Extract the [X, Y] coordinate from the center of the cell holding the provided text.  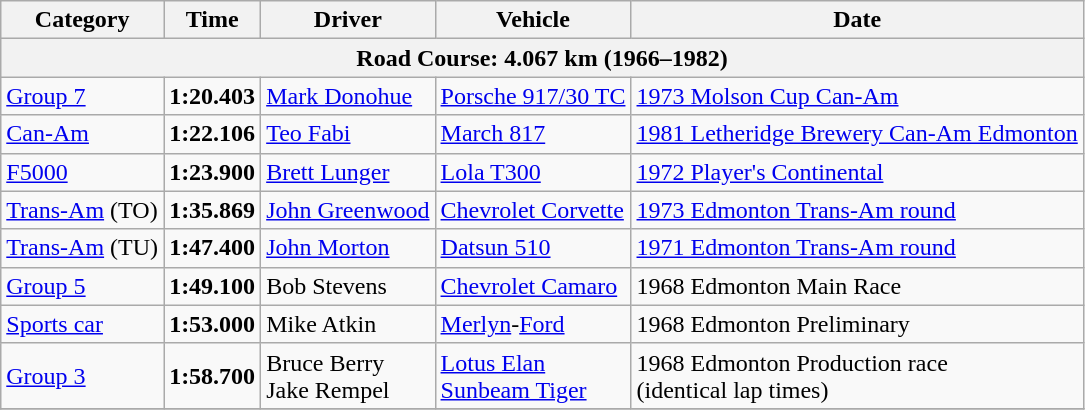
1:22.106 [212, 134]
Group 3 [82, 376]
John Greenwood [348, 210]
1968 Edmonton Preliminary [857, 324]
1972 Player's Continental [857, 172]
1968 Edmonton Production race(identical lap times) [857, 376]
Trans-Am (TO) [82, 210]
Road Course: 4.067 km (1966–1982) [542, 58]
Date [857, 20]
Chevrolet Camaro [533, 286]
Chevrolet Corvette [533, 210]
Merlyn-Ford [533, 324]
Time [212, 20]
Teo Fabi [348, 134]
Bruce BerryJake Rempel [348, 376]
1973 Molson Cup Can-Am [857, 96]
Porsche 917/30 TC [533, 96]
Datsun 510 [533, 248]
Mike Atkin [348, 324]
Group 5 [82, 286]
Category [82, 20]
1:35.869 [212, 210]
Brett Lunger [348, 172]
March 817 [533, 134]
Bob Stevens [348, 286]
1:47.400 [212, 248]
1:49.100 [212, 286]
Group 7 [82, 96]
1:58.700 [212, 376]
1:20.403 [212, 96]
Can-Am [82, 134]
Driver [348, 20]
1:23.900 [212, 172]
Lola T300 [533, 172]
1:53.000 [212, 324]
1971 Edmonton Trans-Am round [857, 248]
John Morton [348, 248]
1973 Edmonton Trans-Am round [857, 210]
1968 Edmonton Main Race [857, 286]
Lotus ElanSunbeam Tiger [533, 376]
Sports car [82, 324]
Mark Donohue [348, 96]
F5000 [82, 172]
Trans-Am (TU) [82, 248]
Vehicle [533, 20]
1981 Letheridge Brewery Can-Am Edmonton [857, 134]
